Capture the cell that displays the provided text and extract its [x, y] central coordinate. 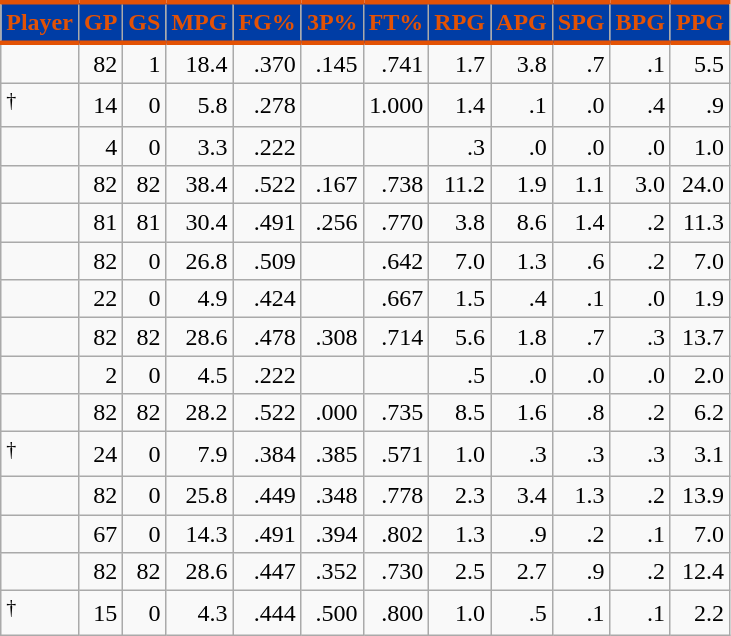
.741 [396, 63]
.735 [396, 413]
.8 [581, 413]
.509 [267, 261]
1.6 [522, 413]
4.9 [200, 299]
14 [100, 106]
1.1 [581, 184]
APG [522, 22]
8.5 [460, 413]
.800 [396, 614]
11.3 [700, 223]
.447 [267, 572]
30.4 [200, 223]
Player [40, 22]
GS [144, 22]
5.5 [700, 63]
14.3 [200, 534]
3.1 [700, 454]
.424 [267, 299]
67 [100, 534]
.642 [396, 261]
11.2 [460, 184]
13.7 [700, 337]
FG% [267, 22]
3.0 [640, 184]
2.2 [700, 614]
.000 [332, 413]
.778 [396, 495]
5.6 [460, 337]
6.2 [700, 413]
MPG [200, 22]
.444 [267, 614]
38.4 [200, 184]
4 [100, 146]
SPG [581, 22]
1.8 [522, 337]
.385 [332, 454]
.352 [332, 572]
.394 [332, 534]
.167 [332, 184]
22 [100, 299]
5.8 [200, 106]
1.7 [460, 63]
.802 [396, 534]
1.000 [396, 106]
.667 [396, 299]
.348 [332, 495]
FT% [396, 22]
15 [100, 614]
.730 [396, 572]
.714 [396, 337]
.449 [267, 495]
2.0 [700, 375]
3P% [332, 22]
.770 [396, 223]
7.9 [200, 454]
.571 [396, 454]
.478 [267, 337]
18.4 [200, 63]
3.4 [522, 495]
1.5 [460, 299]
GP [100, 22]
.278 [267, 106]
25.8 [200, 495]
PPG [700, 22]
1 [144, 63]
.370 [267, 63]
4.3 [200, 614]
2.5 [460, 572]
BPG [640, 22]
.500 [332, 614]
28.2 [200, 413]
24 [100, 454]
12.4 [700, 572]
26.8 [200, 261]
3.3 [200, 146]
13.9 [700, 495]
RPG [460, 22]
.738 [396, 184]
2 [100, 375]
.256 [332, 223]
2.3 [460, 495]
8.6 [522, 223]
.145 [332, 63]
2.7 [522, 572]
4.5 [200, 375]
.308 [332, 337]
24.0 [700, 184]
.384 [267, 454]
.6 [581, 261]
